For the text-containing cell, return its midpoint in (x, y) coordinate format. 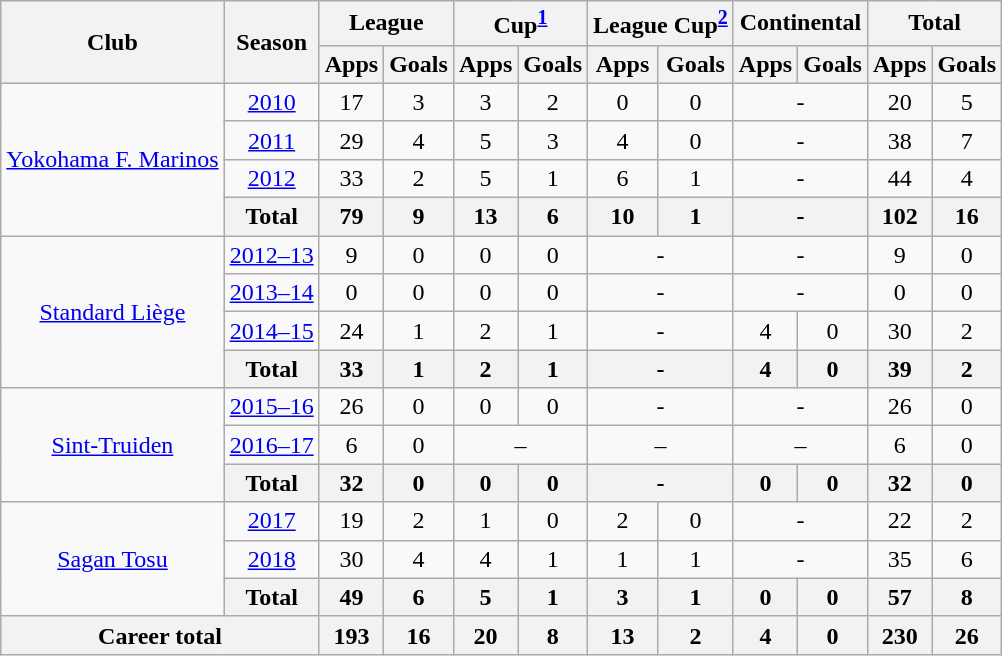
2015–16 (272, 407)
7 (967, 140)
44 (899, 178)
Continental (800, 24)
49 (351, 597)
Cup1 (520, 24)
19 (351, 521)
2012 (272, 178)
2013–14 (272, 293)
10 (623, 217)
2010 (272, 102)
39 (899, 369)
102 (899, 217)
2012–13 (272, 255)
22 (899, 521)
Sint-Truiden (112, 445)
Club (112, 42)
Sagan Tosu (112, 559)
Standard Liège (112, 312)
2017 (272, 521)
2018 (272, 559)
193 (351, 635)
230 (899, 635)
2016–17 (272, 445)
79 (351, 217)
29 (351, 140)
Career total (160, 635)
57 (899, 597)
2014–15 (272, 331)
Season (272, 42)
38 (899, 140)
2011 (272, 140)
35 (899, 559)
League Cup2 (661, 24)
24 (351, 331)
17 (351, 102)
League (386, 24)
Yokohama F. Marinos (112, 159)
